Find where the given text appears and provide that cell's center as [x, y] coordinate. 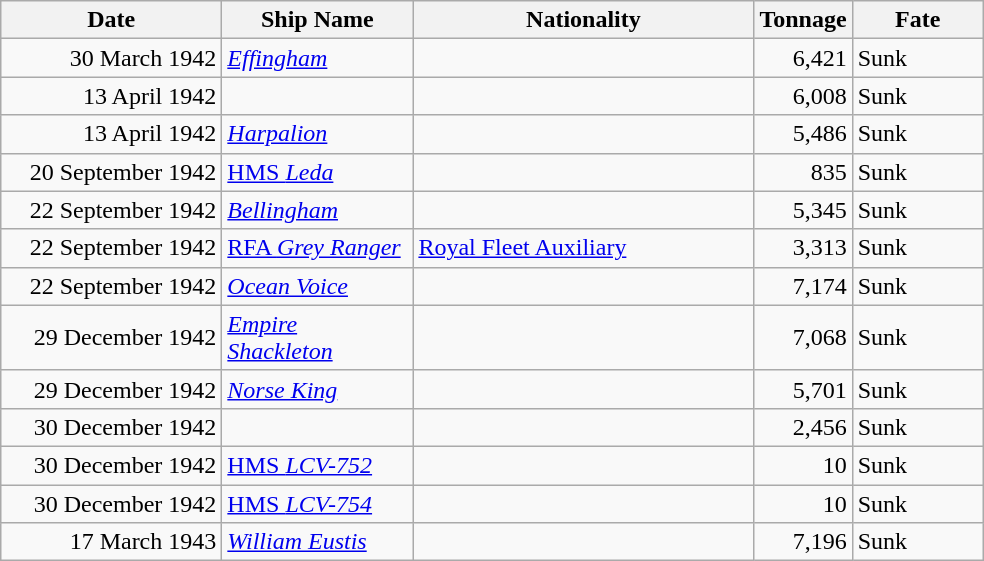
Empire Shackleton [318, 338]
Effingham [318, 58]
HMS LCV-752 [318, 465]
Date [112, 20]
20 September 1942 [112, 172]
7,068 [803, 338]
Harpalion [318, 134]
Norse King [318, 389]
7,196 [803, 542]
17 March 1943 [112, 542]
30 March 1942 [112, 58]
2,456 [803, 427]
William Eustis [318, 542]
Ocean Voice [318, 286]
3,313 [803, 248]
5,345 [803, 210]
6,421 [803, 58]
5,701 [803, 389]
835 [803, 172]
Royal Fleet Auxiliary [584, 248]
Bellingham [318, 210]
HMS LCV-754 [318, 503]
Tonnage [803, 20]
5,486 [803, 134]
Nationality [584, 20]
HMS Leda [318, 172]
7,174 [803, 286]
6,008 [803, 96]
Fate [918, 20]
RFA Grey Ranger [318, 248]
Ship Name [318, 20]
